Identify which cell holds the provided text, then report its (x, y) central coordinate. 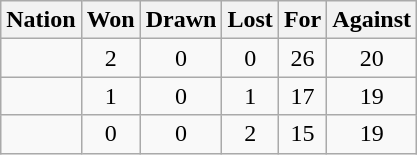
Won (110, 20)
20 (372, 58)
26 (302, 58)
Lost (250, 20)
15 (302, 134)
Nation (41, 20)
Against (372, 20)
For (302, 20)
Drawn (181, 20)
17 (302, 96)
